Find where the given text appears and provide that cell's center as [x, y] coordinate. 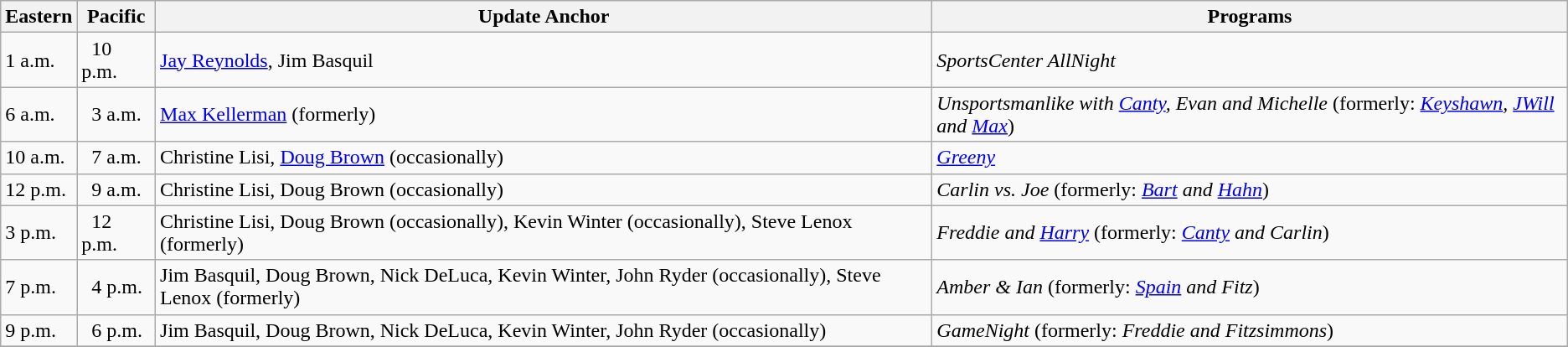
10 a.m. [39, 158]
6 p.m. [116, 330]
Carlin vs. Joe (formerly: Bart and Hahn) [1250, 189]
6 a.m. [39, 114]
9 a.m. [116, 189]
7 p.m. [39, 287]
7 a.m. [116, 158]
Programs [1250, 17]
Unsportsmanlike with Canty, Evan and Michelle (formerly: Keyshawn, JWill and Max) [1250, 114]
1 a.m. [39, 60]
Max Kellerman (formerly) [544, 114]
9 p.m. [39, 330]
Update Anchor [544, 17]
4 p.m. [116, 287]
Jay Reynolds, Jim Basquil [544, 60]
GameNight (formerly: Freddie and Fitzsimmons) [1250, 330]
Freddie and Harry (formerly: Canty and Carlin) [1250, 233]
3 a.m. [116, 114]
Pacific [116, 17]
SportsCenter AllNight [1250, 60]
Jim Basquil, Doug Brown, Nick DeLuca, Kevin Winter, John Ryder (occasionally) [544, 330]
Christine Lisi, Doug Brown (occasionally), Kevin Winter (occasionally), Steve Lenox (formerly) [544, 233]
Jim Basquil, Doug Brown, Nick DeLuca, Kevin Winter, John Ryder (occasionally), Steve Lenox (formerly) [544, 287]
Amber & Ian (formerly: Spain and Fitz) [1250, 287]
3 p.m. [39, 233]
Eastern [39, 17]
Greeny [1250, 158]
10 p.m. [116, 60]
